Identify which cell holds the provided text, then report its (X, Y) central coordinate. 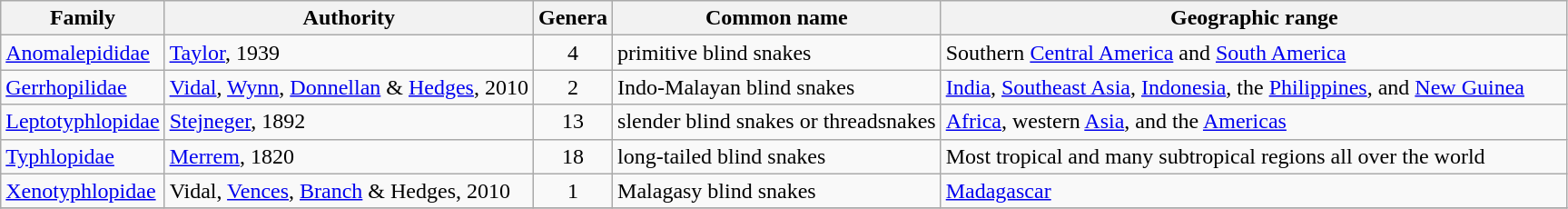
Xenotyphlopidae (83, 191)
Most tropical and many subtropical regions all over the world (1254, 156)
India, Southeast Asia, Indonesia, the Philippines, and New Guinea (1254, 87)
Vidal, Wynn, Donnellan & Hedges, 2010 (349, 87)
Indo-Malayan blind snakes (777, 87)
Madagascar (1254, 191)
13 (572, 122)
Family (83, 18)
Vidal, Vences, Branch & Hedges, 2010 (349, 191)
slender blind snakes or threadsnakes (777, 122)
Typhlopidae (83, 156)
Anomalepididae (83, 53)
Malagasy blind snakes (777, 191)
Genera (572, 18)
2 (572, 87)
1 (572, 191)
Geographic range (1254, 18)
primitive blind snakes (777, 53)
Leptotyphlopidae (83, 122)
Common name (777, 18)
Taylor, 1939 (349, 53)
long-tailed blind snakes (777, 156)
4 (572, 53)
Southern Central America and South America (1254, 53)
Stejneger, 1892 (349, 122)
18 (572, 156)
Merrem, 1820 (349, 156)
Africa, western Asia, and the Americas (1254, 122)
Gerrhopilidae (83, 87)
Authority (349, 18)
